Return the [x, y] coordinate for the center point of the cell that contains the specified text.  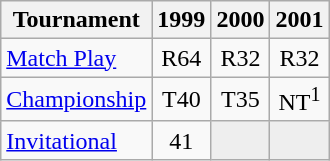
NT1 [300, 100]
Invitational [76, 140]
T35 [240, 100]
41 [182, 140]
Championship [76, 100]
Match Play [76, 58]
2001 [300, 20]
Tournament [76, 20]
R64 [182, 58]
1999 [182, 20]
2000 [240, 20]
T40 [182, 100]
